Scan for the cell matching the given text and deliver its [X, Y] coordinate at center. 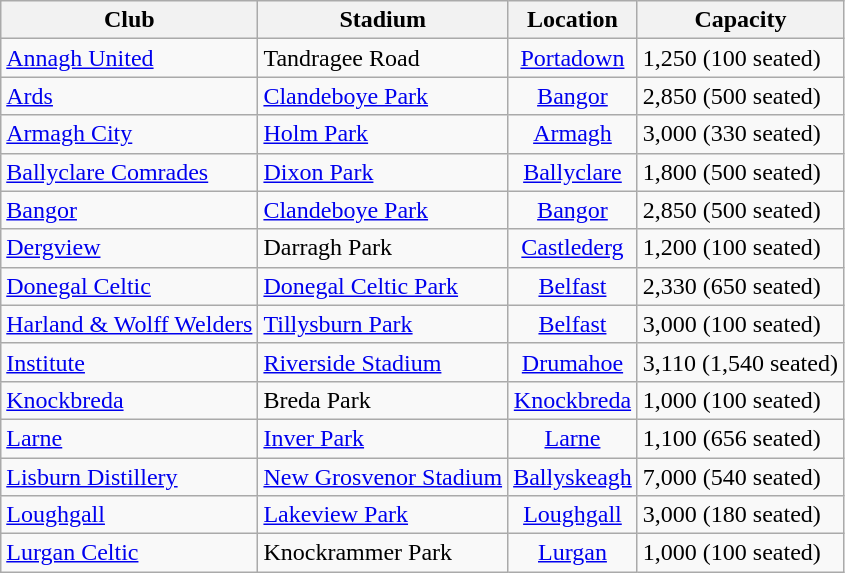
Armagh [573, 134]
Donegal Celtic [130, 286]
Holm Park [383, 134]
Ballyskeagh [573, 477]
Portadown [573, 58]
Stadium [383, 20]
Armagh City [130, 134]
Knockrammer Park [383, 553]
1,800 (500 seated) [740, 172]
3,000 (100 seated) [740, 324]
Inver Park [383, 438]
Dergview [130, 248]
Institute [130, 362]
3,110 (1,540 seated) [740, 362]
Breda Park [383, 400]
Riverside Stadium [383, 362]
New Grosvenor Stadium [383, 477]
Drumahoe [573, 362]
Location [573, 20]
Lurgan [573, 553]
Lakeview Park [383, 515]
3,000 (330 seated) [740, 134]
Castlederg [573, 248]
Ballyclare [573, 172]
Lurgan Celtic [130, 553]
1,200 (100 seated) [740, 248]
7,000 (540 seated) [740, 477]
Club [130, 20]
Harland & Wolff Welders [130, 324]
Ards [130, 96]
Darragh Park [383, 248]
1,250 (100 seated) [740, 58]
1,100 (656 seated) [740, 438]
Ballyclare Comrades [130, 172]
Capacity [740, 20]
Lisburn Distillery [130, 477]
3,000 (180 seated) [740, 515]
2,330 (650 seated) [740, 286]
Annagh United [130, 58]
Dixon Park [383, 172]
Tandragee Road [383, 58]
Donegal Celtic Park [383, 286]
Tillysburn Park [383, 324]
